Provide the (x, y) coordinate of the cell's center where the given text is located.  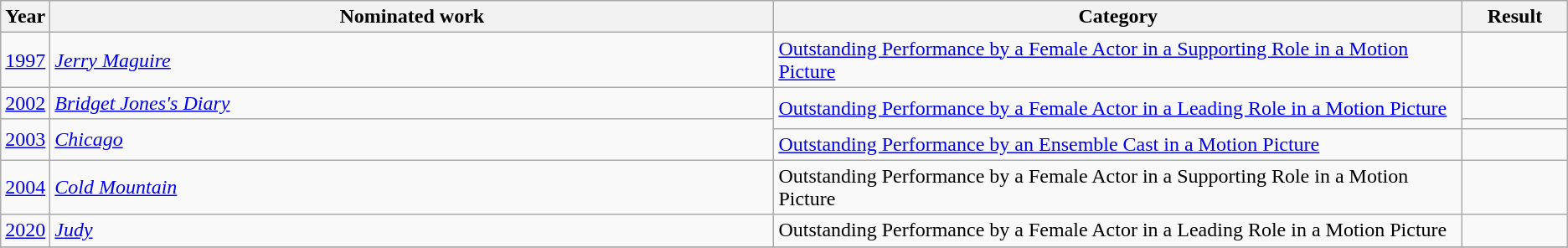
Year (25, 17)
1997 (25, 60)
2002 (25, 103)
Judy (412, 230)
Outstanding Performance by an Ensemble Cast in a Motion Picture (1118, 144)
Cold Mountain (412, 188)
Jerry Maguire (412, 60)
Chicago (412, 139)
Nominated work (412, 17)
Result (1515, 17)
Category (1118, 17)
2003 (25, 139)
2004 (25, 188)
2020 (25, 230)
Bridget Jones's Diary (412, 103)
